Capture the cell that displays the provided text and extract its [x, y] central coordinate. 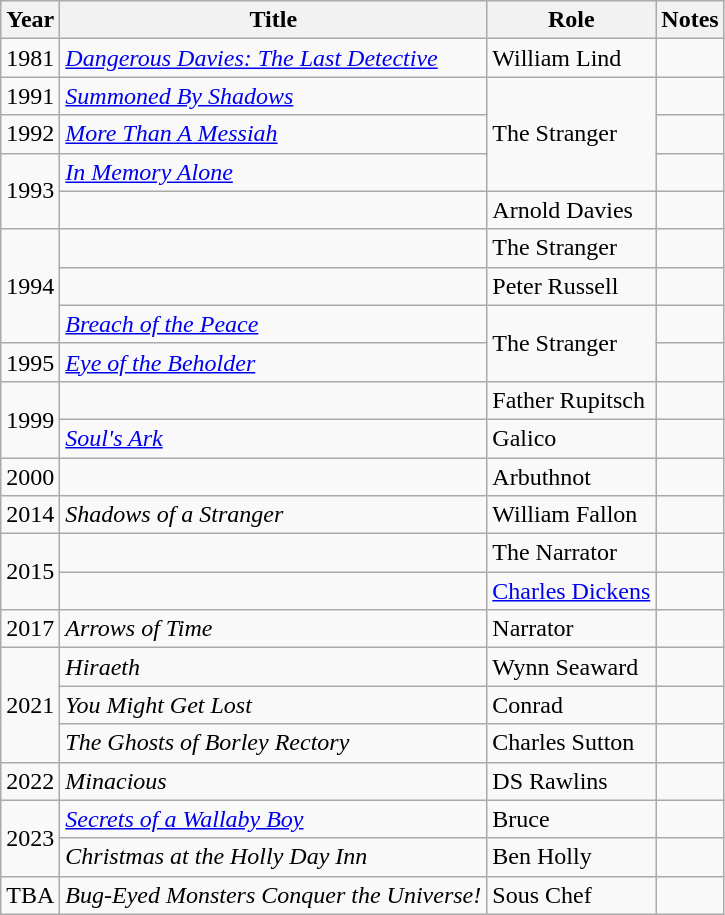
Breach of the Peace [274, 324]
In Memory Alone [274, 172]
The Ghosts of Borley Rectory [274, 743]
Shadows of a Stranger [274, 515]
Father Rupitsch [572, 400]
1992 [30, 134]
1993 [30, 191]
Role [572, 20]
Secrets of a Wallaby Boy [274, 819]
2017 [30, 629]
2023 [30, 838]
1995 [30, 362]
Conrad [572, 705]
2015 [30, 572]
2022 [30, 781]
Dangerous Davies: The Last Detective [274, 58]
Summoned By Shadows [274, 96]
Arnold Davies [572, 210]
Notes [690, 20]
1994 [30, 286]
Ben Holly [572, 857]
Minacious [274, 781]
William Lind [572, 58]
Bug-Eyed Monsters Conquer the Universe! [274, 895]
DS Rawlins [572, 781]
Eye of the Beholder [274, 362]
1991 [30, 96]
Christmas at the Holly Day Inn [274, 857]
You Might Get Lost [274, 705]
Hiraeth [274, 667]
Charles Sutton [572, 743]
Year [30, 20]
Narrator [572, 629]
Soul's Ark [274, 438]
Title [274, 20]
The Narrator [572, 553]
1999 [30, 419]
Sous Chef [572, 895]
Galico [572, 438]
Bruce [572, 819]
2014 [30, 515]
Peter Russell [572, 286]
2000 [30, 477]
More Than A Messiah [274, 134]
1981 [30, 58]
Wynn Seaward [572, 667]
TBA [30, 895]
2021 [30, 705]
Arrows of Time [274, 629]
Arbuthnot [572, 477]
William Fallon [572, 515]
Charles Dickens [572, 591]
